For the text-containing cell, return its midpoint in (x, y) coordinate format. 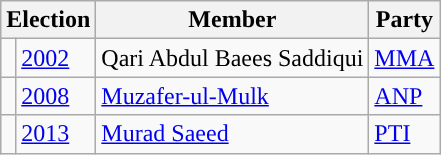
Qari Abdul Baees Saddiqui (232, 58)
Party (404, 20)
Murad Saeed (232, 134)
Muzafer-ul-Mulk (232, 96)
MMA (404, 58)
PTI (404, 134)
Member (232, 20)
2002 (56, 58)
2013 (56, 134)
ANP (404, 96)
2008 (56, 96)
Election (48, 20)
